Scan for the cell matching the given text and deliver its [x, y] coordinate at center. 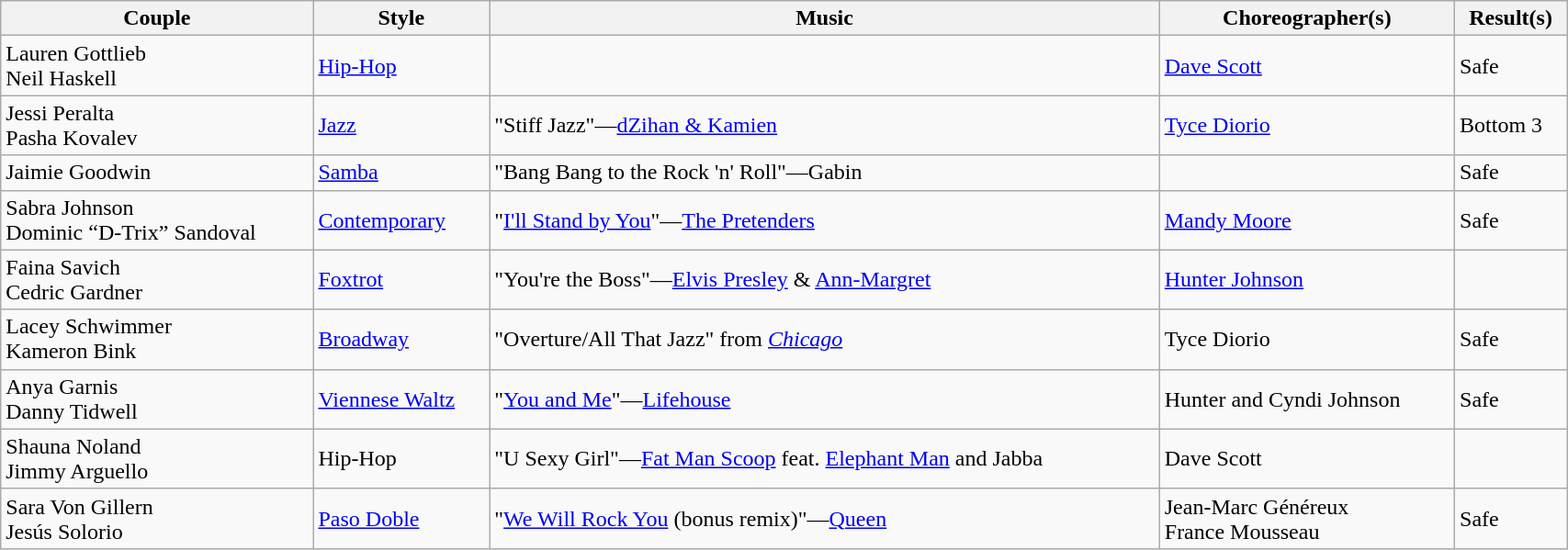
Jessi Peralta Pasha Kovalev [157, 125]
Bottom 3 [1511, 125]
"U Sexy Girl"—Fat Man Scoop feat. Elephant Man and Jabba [825, 459]
Foxtrot [401, 279]
Faina Savich Cedric Gardner [157, 279]
"You and Me"—Lifehouse [825, 398]
Style [401, 18]
Choreographer(s) [1306, 18]
Broadway [401, 340]
Anya Garnis Danny Tidwell [157, 398]
"I'll Stand by You"—The Pretenders [825, 220]
Viennese Waltz [401, 398]
"We Will Rock You (bonus remix)"—Queen [825, 518]
"Bang Bang to the Rock 'n' Roll"—Gabin [825, 173]
Paso Doble [401, 518]
Hunter Johnson [1306, 279]
Mandy Moore [1306, 220]
"Overture/All That Jazz" from Chicago [825, 340]
Sabra Johnson Dominic “D-Trix” Sandoval [157, 220]
Jazz [401, 125]
Jean-Marc GénéreuxFrance Mousseau [1306, 518]
Couple [157, 18]
Lauren Gottlieb Neil Haskell [157, 66]
"You're the Boss"—Elvis Presley & Ann-Margret [825, 279]
Samba [401, 173]
Lacey Schwimmer Kameron Bink [157, 340]
Jaimie Goodwin [157, 173]
Result(s) [1511, 18]
Contemporary [401, 220]
Sara Von Gillern Jesús Solorio [157, 518]
Music [825, 18]
Hunter and Cyndi Johnson [1306, 398]
Shauna Noland Jimmy Arguello [157, 459]
"Stiff Jazz"—dZihan & Kamien [825, 125]
